From the cell containing the given text, extract its center point as (X, Y) coordinate. 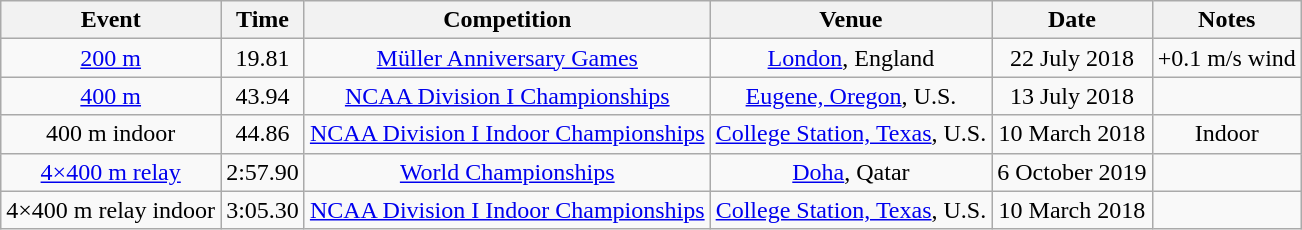
Notes (1226, 20)
2:57.90 (263, 172)
Müller Anniversary Games (507, 58)
44.86 (263, 134)
6 October 2019 (1072, 172)
200 m (111, 58)
4×400 m relay indoor (111, 210)
London, England (851, 58)
Eugene, Oregon, U.S. (851, 96)
Doha, Qatar (851, 172)
NCAA Division I Championships (507, 96)
3:05.30 (263, 210)
43.94 (263, 96)
13 July 2018 (1072, 96)
Indoor (1226, 134)
Competition (507, 20)
Event (111, 20)
+0.1 m/s wind (1226, 58)
400 m (111, 96)
Venue (851, 20)
Date (1072, 20)
4×400 m relay (111, 172)
22 July 2018 (1072, 58)
19.81 (263, 58)
400 m indoor (111, 134)
World Championships (507, 172)
Time (263, 20)
